From the cell containing the given text, extract its center point as (x, y) coordinate. 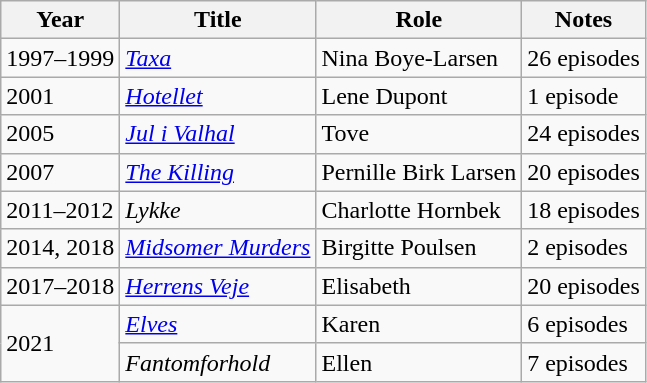
2001 (60, 96)
Midsomer Murders (218, 248)
7 episodes (584, 362)
2011–2012 (60, 210)
Herrens Veje (218, 286)
Nina Boye-Larsen (419, 58)
Year (60, 20)
The Killing (218, 172)
Fantomforhold (218, 362)
Jul i Valhal (218, 134)
1 episode (584, 96)
2005 (60, 134)
Title (218, 20)
24 episodes (584, 134)
Karen (419, 324)
2014, 2018 (60, 248)
Lene Dupont (419, 96)
Pernille Birk Larsen (419, 172)
Hotellet (218, 96)
Elisabeth (419, 286)
2 episodes (584, 248)
Tove (419, 134)
Ellen (419, 362)
2007 (60, 172)
Taxa (218, 58)
Birgitte Poulsen (419, 248)
6 episodes (584, 324)
2017–2018 (60, 286)
Notes (584, 20)
18 episodes (584, 210)
Lykke (218, 210)
1997–1999 (60, 58)
2021 (60, 343)
Role (419, 20)
26 episodes (584, 58)
Charlotte Hornbek (419, 210)
Elves (218, 324)
